Return the (x, y) coordinate for the center point of the cell that contains the specified text.  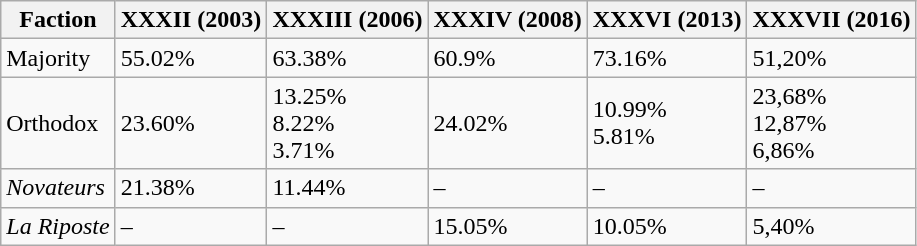
XXXII (2003) (191, 20)
51,20% (832, 58)
XXXVII (2016) (832, 20)
13.25%8.22%3.71% (348, 123)
Novateurs (58, 188)
23.60% (191, 123)
XXXIII (2006) (348, 20)
La Riposte (58, 226)
Orthodox (58, 123)
XXXVI (2013) (667, 20)
24.02% (508, 123)
10.99%5.81% (667, 123)
Faction (58, 20)
5,40% (832, 226)
73.16% (667, 58)
10.05% (667, 226)
Majority (58, 58)
23,68%12,87%6,86% (832, 123)
60.9% (508, 58)
55.02% (191, 58)
15.05% (508, 226)
21.38% (191, 188)
XXXIV (2008) (508, 20)
63.38% (348, 58)
11.44% (348, 188)
